Locate the cell with the specified text and output its (X, Y) center coordinate. 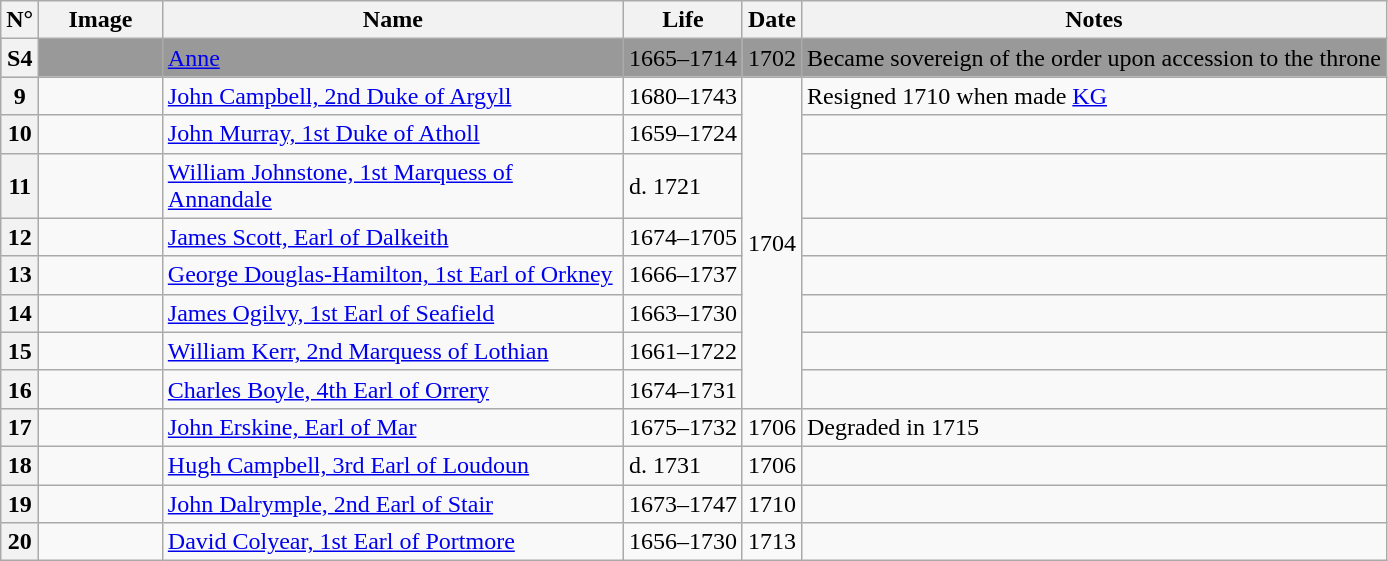
12 (20, 237)
11 (20, 186)
1661–1722 (682, 351)
William Kerr, 2nd Marquess of Lothian (392, 351)
Date (772, 20)
20 (20, 542)
1680–1743 (682, 96)
David Colyear, 1st Earl of Portmore (392, 542)
Image (101, 20)
John Murray, 1st Duke of Atholl (392, 134)
Degraded in 1715 (1094, 427)
d. 1731 (682, 465)
Charles Boyle, 4th Earl of Orrery (392, 389)
1710 (772, 503)
1675–1732 (682, 427)
S4 (20, 58)
18 (20, 465)
James Ogilvy, 1st Earl of Seafield (392, 313)
15 (20, 351)
John Erskine, Earl of Mar (392, 427)
Became sovereign of the order upon accession to the throne (1094, 58)
John Campbell, 2nd Duke of Argyll (392, 96)
1674–1731 (682, 389)
1665–1714 (682, 58)
William Johnstone, 1st Marquess of Annandale (392, 186)
1674–1705 (682, 237)
John Dalrymple, 2nd Earl of Stair (392, 503)
14 (20, 313)
16 (20, 389)
Anne (392, 58)
1702 (772, 58)
1663–1730 (682, 313)
9 (20, 96)
N° (20, 20)
James Scott, Earl of Dalkeith (392, 237)
d. 1721 (682, 186)
1713 (772, 542)
17 (20, 427)
Hugh Campbell, 3rd Earl of Loudoun (392, 465)
Resigned 1710 when made KG (1094, 96)
1666–1737 (682, 275)
19 (20, 503)
Notes (1094, 20)
Name (392, 20)
George Douglas-Hamilton, 1st Earl of Orkney (392, 275)
1659–1724 (682, 134)
1704 (772, 243)
Life (682, 20)
1656–1730 (682, 542)
1673–1747 (682, 503)
10 (20, 134)
13 (20, 275)
